Provide the [X, Y] coordinate of the cell's center where the given text is located.  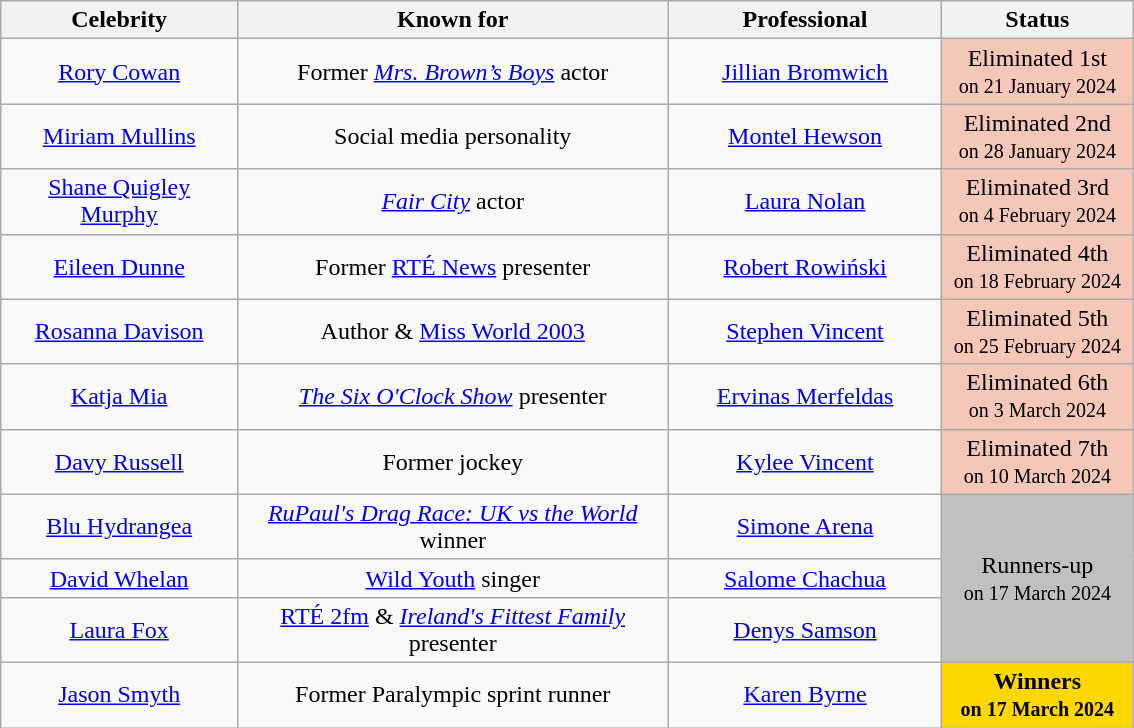
Eliminated 4th on 18 February 2024 [1038, 266]
Celebrity [119, 20]
Davy Russell [119, 462]
Salome Chachua [805, 578]
Blu Hydrangea [119, 526]
Fair City actor [452, 202]
Jason Smyth [119, 694]
Eliminated 7th on 10 March 2024 [1038, 462]
Rosanna Davison [119, 332]
Eliminated 1st on 21 January 2024 [1038, 72]
Laura Nolan [805, 202]
Known for [452, 20]
Professional [805, 20]
Kylee Vincent [805, 462]
Simone Arena [805, 526]
Montel Hewson [805, 136]
Eliminated 3rd on 4 February 2024 [1038, 202]
Eileen Dunne [119, 266]
Laura Fox [119, 630]
David Whelan [119, 578]
Shane Quigley Murphy [119, 202]
Miriam Mullins [119, 136]
Rory Cowan [119, 72]
Wild Youth singer [452, 578]
Social media personality [452, 136]
Eliminated 6th on 3 March 2024 [1038, 396]
Former Mrs. Brown’s Boys actor [452, 72]
Robert Rowiński [805, 266]
Eliminated 5th on 25 February 2024 [1038, 332]
Karen Byrne [805, 694]
Ervinas Merfeldas [805, 396]
Jillian Bromwich [805, 72]
RuPaul's Drag Race: UK vs the World winner [452, 526]
Winners on 17 March 2024 [1038, 694]
Former Paralympic sprint runner [452, 694]
Eliminated 2nd on 28 January 2024 [1038, 136]
Former RTÉ News presenter [452, 266]
Stephen Vincent [805, 332]
The Six O'Clock Show presenter [452, 396]
RTÉ 2fm & Ireland's Fittest Family presenter [452, 630]
Status [1038, 20]
Former jockey [452, 462]
Katja Mia [119, 396]
Author & Miss World 2003 [452, 332]
Denys Samson [805, 630]
Runners-up on 17 March 2024 [1038, 578]
